Return the (x, y) coordinate for the center point of the cell that contains the specified text.  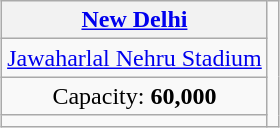
Capacity: 60,000 (135, 96)
Jawaharlal Nehru Stadium (135, 58)
New Delhi (135, 20)
